Search for the cell housing the specified text and yield its [x, y] center coordinate. 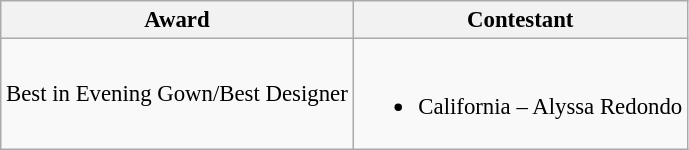
Best in Evening Gown/Best Designer [177, 94]
California – Alyssa Redondo [520, 94]
Award [177, 20]
Contestant [520, 20]
